Identify which cell holds the provided text, then report its [X, Y] central coordinate. 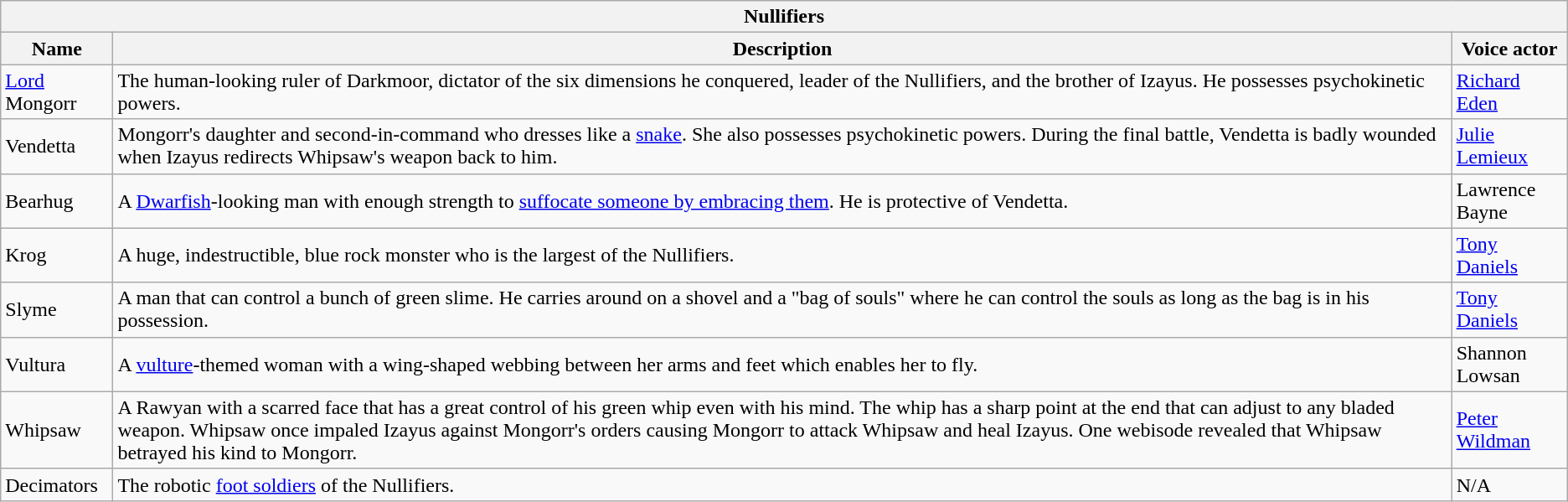
N/A [1509, 484]
Description [782, 49]
A huge, indestructible, blue rock monster who is the largest of the Nullifiers. [782, 255]
Lawrence Bayne [1509, 201]
Krog [57, 255]
Richard Eden [1509, 92]
A Dwarfish-looking man with enough strength to suffocate someone by embracing them. He is protective of Vendetta. [782, 201]
Voice actor [1509, 49]
Peter Wildman [1509, 430]
Shannon Lowsan [1509, 364]
Whipsaw [57, 430]
A vulture-themed woman with a wing-shaped webbing between her arms and feet which enables her to fly. [782, 364]
The robotic foot soldiers of the Nullifiers. [782, 484]
Vendetta [57, 146]
Bearhug [57, 201]
Nullifiers [784, 17]
Julie Lemieux [1509, 146]
Slyme [57, 310]
Name [57, 49]
Lord Mongorr [57, 92]
Vultura [57, 364]
Decimators [57, 484]
